Find where the given text appears and provide that cell's center as [x, y] coordinate. 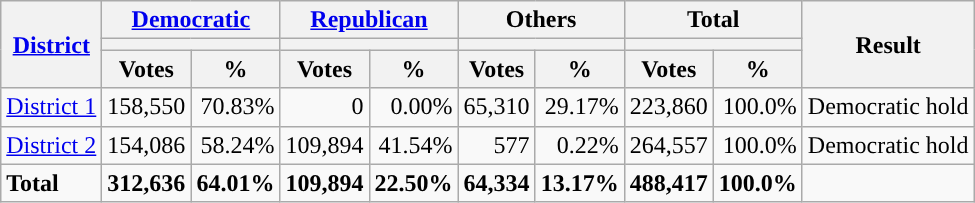
0.22% [580, 145]
13.17% [580, 183]
158,550 [146, 107]
Result [888, 44]
District 1 [52, 107]
District [52, 44]
District 2 [52, 145]
154,086 [146, 145]
264,557 [668, 145]
41.54% [414, 145]
312,636 [146, 183]
Others [541, 20]
488,417 [668, 183]
29.17% [580, 107]
0.00% [414, 107]
223,860 [668, 107]
58.24% [236, 145]
Republican [369, 20]
Democratic [191, 20]
64.01% [236, 183]
70.83% [236, 107]
65,310 [496, 107]
0 [324, 107]
577 [496, 145]
22.50% [414, 183]
64,334 [496, 183]
